Search for the cell housing the specified text and yield its [X, Y] center coordinate. 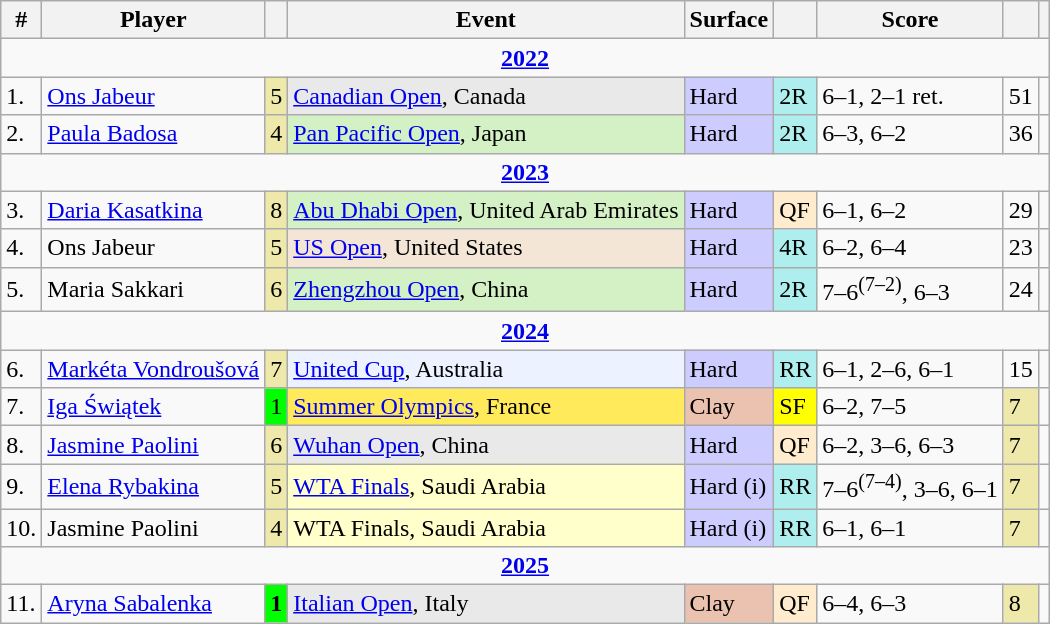
Zhengzhou Open, China [486, 290]
2025 [526, 566]
US Open, United States [486, 248]
36 [1020, 134]
3. [22, 210]
7–6(7–4), 3–6, 6–1 [910, 486]
Wuhan Open, China [486, 445]
2. [22, 134]
6–2, 7–5 [910, 407]
23 [1020, 248]
Italian Open, Italy [486, 604]
Player [154, 20]
1. [22, 96]
4. [22, 248]
2024 [526, 331]
6–1, 2–1 ret. [910, 96]
6–4, 6–3 [910, 604]
29 [1020, 210]
5. [22, 290]
Score [910, 20]
Surface [729, 20]
6–3, 6–2 [910, 134]
Elena Rybakina [154, 486]
6–2, 3–6, 6–3 [910, 445]
15 [1020, 369]
6. [22, 369]
United Cup, Australia [486, 369]
Event [486, 20]
Canadian Open, Canada [486, 96]
11. [22, 604]
8. [22, 445]
7. [22, 407]
Aryna Sabalenka [154, 604]
Abu Dhabi Open, United Arab Emirates [486, 210]
7–6(7–2), 6–3 [910, 290]
Pan Pacific Open, Japan [486, 134]
9. [22, 486]
2023 [526, 172]
Summer Olympics, France [486, 407]
Paula Badosa [154, 134]
6–1, 2–6, 6–1 [910, 369]
10. [22, 528]
6–1, 6–1 [910, 528]
51 [1020, 96]
# [22, 20]
Iga Świątek [154, 407]
2022 [526, 58]
24 [1020, 290]
Daria Kasatkina [154, 210]
SF [796, 407]
4R [796, 248]
Markéta Vondroušová [154, 369]
Maria Sakkari [154, 290]
6–2, 6–4 [910, 248]
6–1, 6–2 [910, 210]
